Detect which cell encompasses the target text, then output its (X, Y) center coordinate. 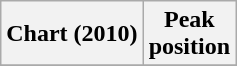
Peakposition (189, 34)
Chart (2010) (72, 34)
